For the text-containing cell, return its midpoint in [X, Y] coordinate format. 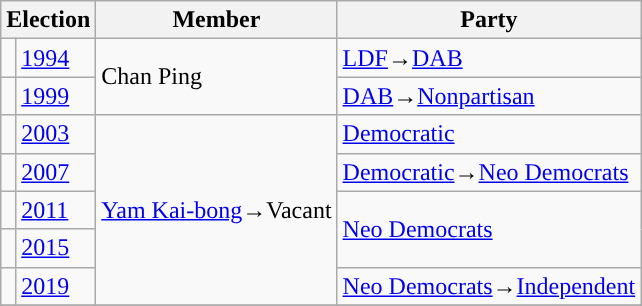
Party [489, 20]
Neo Democrats [489, 229]
1999 [56, 96]
1994 [56, 58]
Neo Democrats→Independent [489, 286]
2019 [56, 286]
Democratic→Neo Democrats [489, 172]
Election [48, 20]
LDF→DAB [489, 58]
2015 [56, 248]
Yam Kai-bong→Vacant [216, 210]
2011 [56, 210]
2003 [56, 134]
Democratic [489, 134]
DAB→Nonpartisan [489, 96]
2007 [56, 172]
Chan Ping [216, 77]
Member [216, 20]
